Output the [X, Y] coordinate of the center of the cell containing the given text.  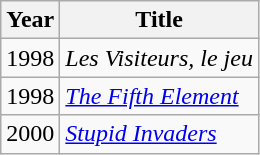
Stupid Invaders [160, 134]
Title [160, 20]
2000 [30, 134]
Year [30, 20]
Les Visiteurs, le jeu [160, 58]
The Fifth Element [160, 96]
